Capture the cell that displays the provided text and extract its (x, y) central coordinate. 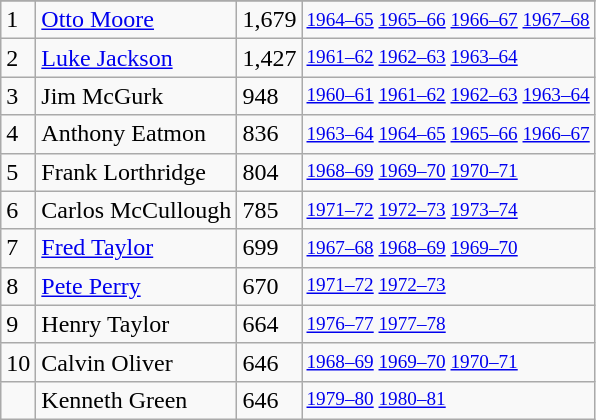
6 (18, 210)
785 (270, 210)
1964–65 1965–66 1966–67 1967–68 (448, 20)
Kenneth Green (136, 400)
1967–68 1968–69 1969–70 (448, 248)
1,427 (270, 58)
Fred Taylor (136, 248)
Anthony Eatmon (136, 134)
10 (18, 362)
1963–64 1964–65 1965–66 1966–67 (448, 134)
1960–61 1961–62 1962–63 1963–64 (448, 96)
1 (18, 20)
Frank Lorthridge (136, 172)
7 (18, 248)
670 (270, 286)
1979–80 1980–81 (448, 400)
2 (18, 58)
Calvin Oliver (136, 362)
1976–77 1977–78 (448, 324)
Carlos McCullough (136, 210)
Luke Jackson (136, 58)
1,679 (270, 20)
4 (18, 134)
Henry Taylor (136, 324)
836 (270, 134)
8 (18, 286)
1971–72 1972–73 1973–74 (448, 210)
664 (270, 324)
804 (270, 172)
3 (18, 96)
9 (18, 324)
1971–72 1972–73 (448, 286)
Otto Moore (136, 20)
1961–62 1962–63 1963–64 (448, 58)
948 (270, 96)
Pete Perry (136, 286)
699 (270, 248)
Jim McGurk (136, 96)
5 (18, 172)
